Find where the given text appears and provide that cell's center as (x, y) coordinate. 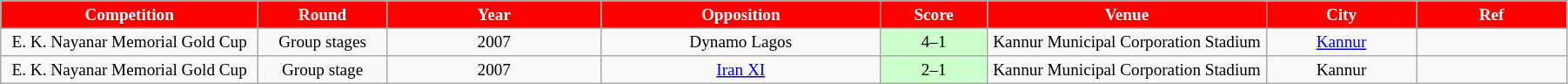
Ref (1491, 15)
Competition (130, 15)
Score (933, 15)
Opposition (740, 15)
Group stage (323, 70)
Group stages (323, 42)
City (1342, 15)
Venue (1127, 15)
Dynamo Lagos (740, 42)
4–1 (933, 42)
Round (323, 15)
Year (494, 15)
Iran XI (740, 70)
2–1 (933, 70)
